Find where the given text appears and provide that cell's center as (x, y) coordinate. 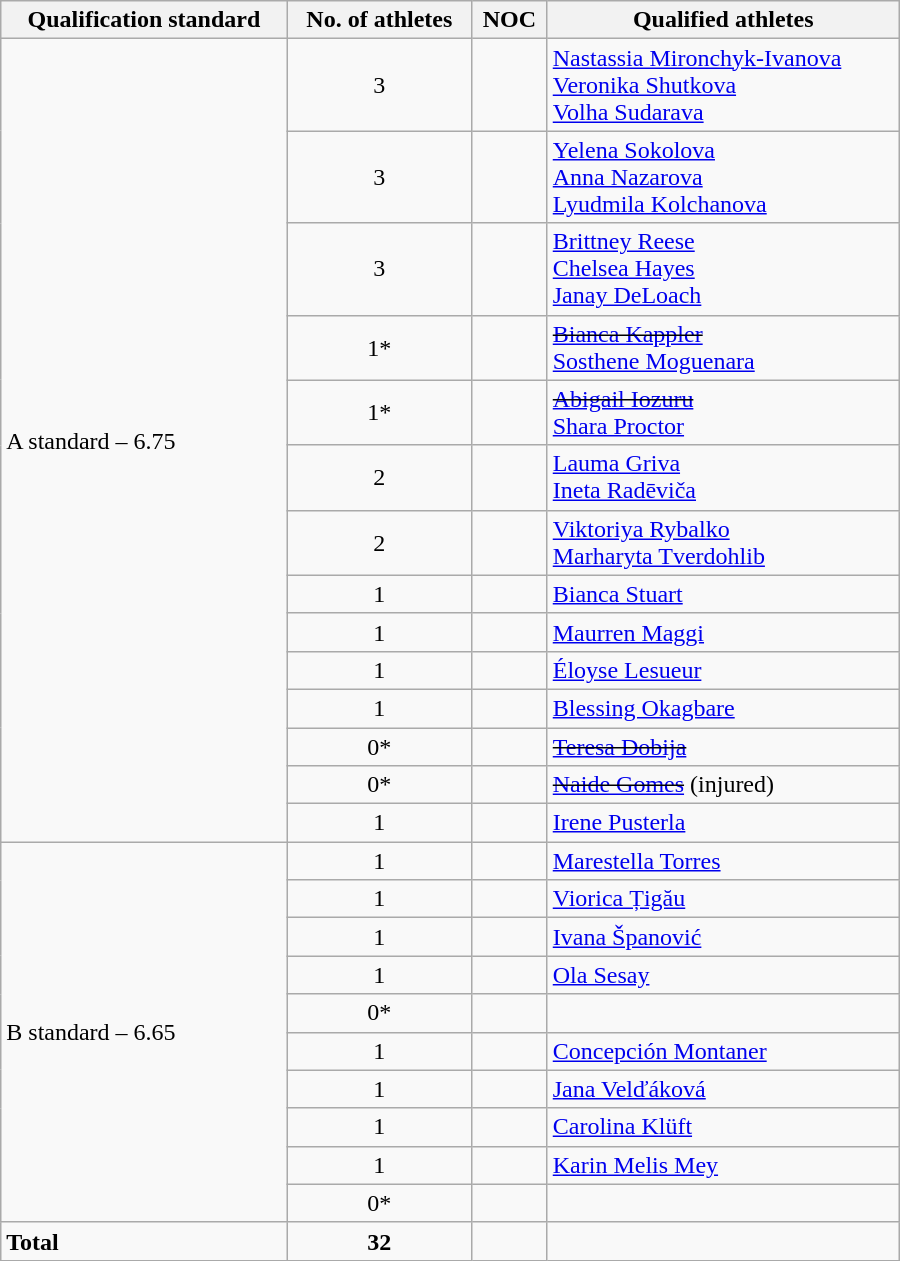
Qualification standard (144, 20)
Brittney ReeseChelsea HayesJanay DeLoach (723, 269)
Bianca KapplerSosthene Moguenara (723, 348)
Viktoriya RybalkoMarharyta Tverdohlib (723, 542)
Éloyse Lesueur (723, 670)
Jana Velďáková (723, 1089)
Abigail IozuruShara Proctor (723, 412)
B standard – 6.65 (144, 1032)
Maurren Maggi (723, 632)
Blessing Okagbare (723, 708)
Viorica Țigău (723, 899)
32 (379, 1241)
No. of athletes (379, 20)
Ivana Španović (723, 937)
NOC (510, 20)
Irene Pusterla (723, 823)
Total (144, 1241)
Carolina Klüft (723, 1127)
Concepción Montaner (723, 1051)
Naide Gomes (injured) (723, 785)
Nastassia Mironchyk-IvanovaVeronika ShutkovaVolha Sudarava (723, 85)
Teresa Dobija (723, 747)
A standard – 6.75 (144, 440)
Karin Melis Mey (723, 1165)
Marestella Torres (723, 861)
Yelena SokolovaAnna NazarovaLyudmila Kolchanova (723, 177)
Qualified athletes (723, 20)
Ola Sesay (723, 975)
Lauma GrivaIneta Radēviča (723, 478)
Bianca Stuart (723, 594)
